Locate the cell with the specified text and output its [x, y] center coordinate. 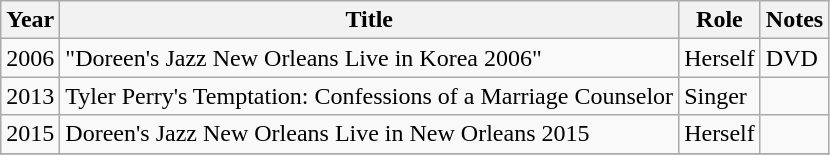
2006 [30, 58]
DVD [794, 58]
2015 [30, 134]
"Doreen's Jazz New Orleans Live in Korea 2006" [370, 58]
Year [30, 20]
Role [720, 20]
Singer [720, 96]
2013 [30, 96]
Tyler Perry's Temptation: Confessions of a Marriage Counselor [370, 96]
Title [370, 20]
Notes [794, 20]
Doreen's Jazz New Orleans Live in New Orleans 2015 [370, 134]
